Provide the (x, y) coordinate of the cell's center where the given text is located.  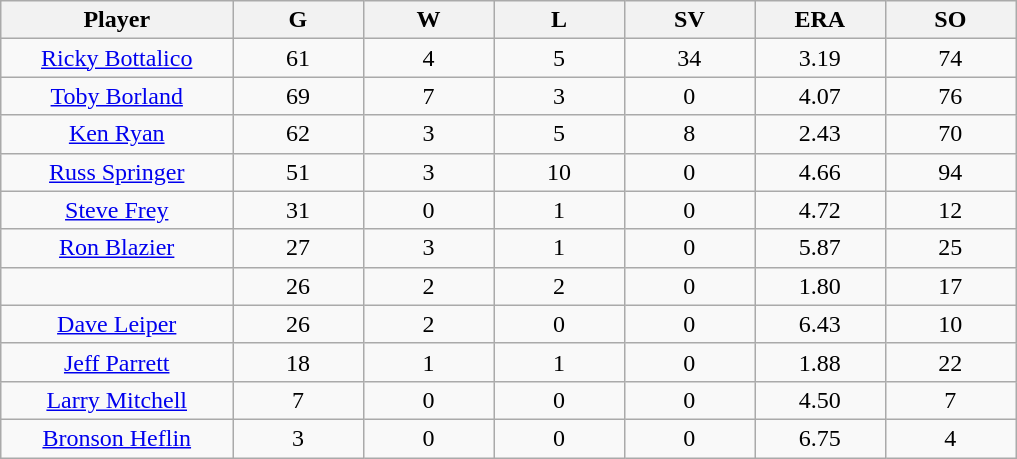
6.43 (820, 324)
5.87 (820, 248)
4.72 (820, 210)
74 (950, 58)
2.43 (820, 134)
Player (117, 20)
70 (950, 134)
12 (950, 210)
Steve Frey (117, 210)
W (428, 20)
8 (689, 134)
1.88 (820, 362)
1.80 (820, 286)
Ron Blazier (117, 248)
4.07 (820, 96)
Bronson Heflin (117, 438)
31 (298, 210)
69 (298, 96)
Ricky Bottalico (117, 58)
51 (298, 172)
Larry Mitchell (117, 400)
L (559, 20)
SO (950, 20)
94 (950, 172)
61 (298, 58)
3.19 (820, 58)
4.50 (820, 400)
62 (298, 134)
4.66 (820, 172)
Ken Ryan (117, 134)
18 (298, 362)
Russ Springer (117, 172)
Dave Leiper (117, 324)
17 (950, 286)
G (298, 20)
Jeff Parrett (117, 362)
ERA (820, 20)
76 (950, 96)
27 (298, 248)
25 (950, 248)
6.75 (820, 438)
22 (950, 362)
SV (689, 20)
34 (689, 58)
Toby Borland (117, 96)
